Search for the cell housing the specified text and yield its (x, y) center coordinate. 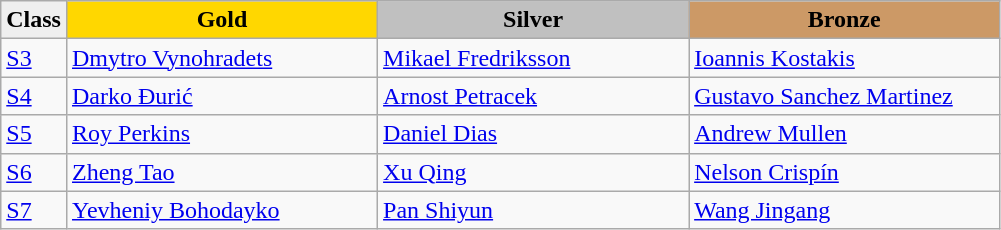
Bronze (844, 20)
Daniel Dias (534, 134)
S4 (34, 96)
S6 (34, 172)
Mikael Fredriksson (534, 58)
Zheng Tao (222, 172)
Class (34, 20)
S5 (34, 134)
Arnost Petracek (534, 96)
S3 (34, 58)
Roy Perkins (222, 134)
Xu Qing (534, 172)
Wang Jingang (844, 210)
Silver (534, 20)
Yevheniy Bohodayko (222, 210)
Nelson Crispín (844, 172)
Gustavo Sanchez Martinez (844, 96)
Darko Đurić (222, 96)
S7 (34, 210)
Gold (222, 20)
Dmytro Vynohradets (222, 58)
Pan Shiyun (534, 210)
Ioannis Kostakis (844, 58)
Andrew Mullen (844, 134)
